Extract the (X, Y) coordinate from the center of the cell holding the provided text.  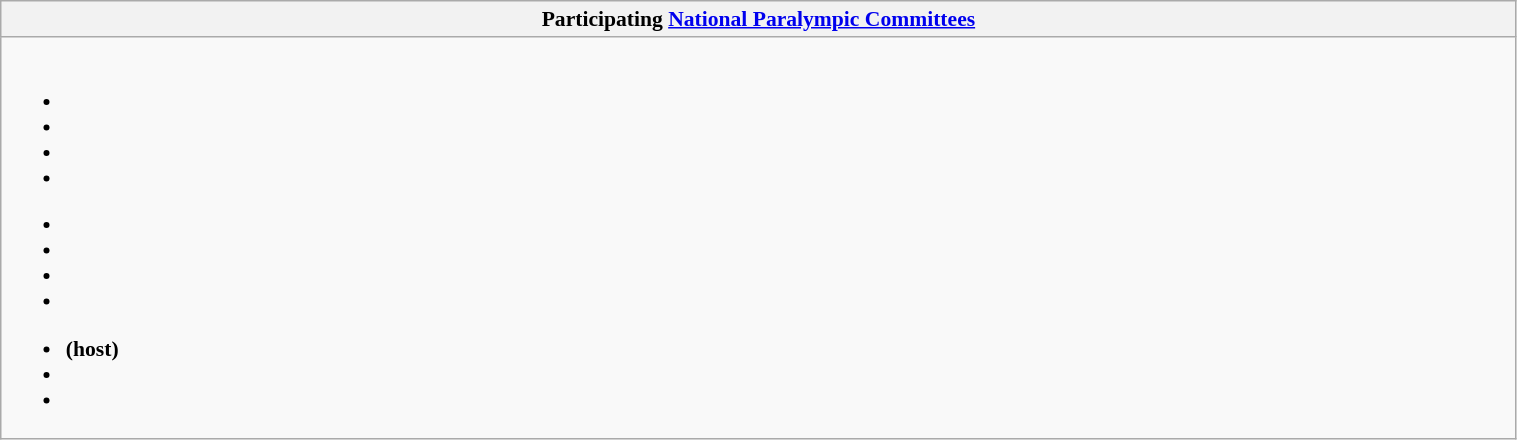
Participating National Paralympic Committees (758, 19)
(host) (758, 238)
